Extract the [X, Y] coordinate from the center of the cell holding the provided text.  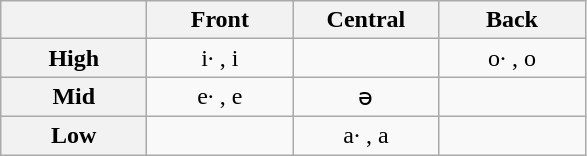
Back [512, 20]
Mid [74, 97]
Central [366, 20]
High [74, 58]
Low [74, 135]
o· , o [512, 58]
i· , i [220, 58]
ə [366, 97]
e· , e [220, 97]
Front [220, 20]
a· , a [366, 135]
